Extract the (x, y) coordinate from the center of the cell holding the provided text.  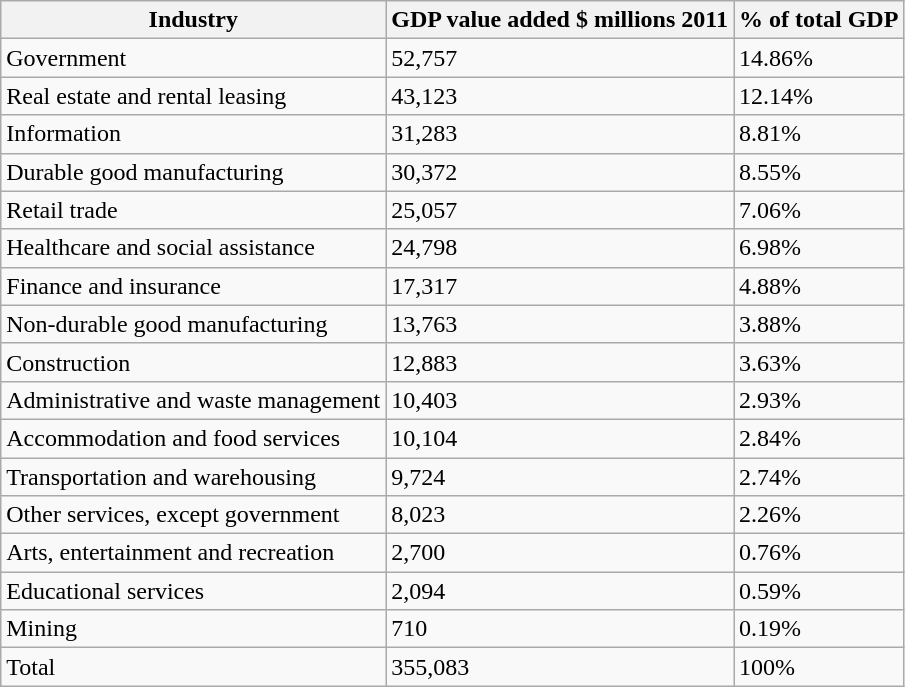
8,023 (560, 515)
GDP value added $ millions 2011 (560, 20)
30,372 (560, 172)
710 (560, 629)
% of total GDP (819, 20)
Arts, entertainment and recreation (194, 553)
Accommodation and food services (194, 438)
Transportation and warehousing (194, 477)
10,403 (560, 400)
2.74% (819, 477)
Educational services (194, 591)
3.88% (819, 324)
Non-durable good manufacturing (194, 324)
17,317 (560, 286)
Government (194, 58)
Information (194, 134)
Healthcare and social assistance (194, 248)
24,798 (560, 248)
Real estate and rental leasing (194, 96)
Retail trade (194, 210)
14.86% (819, 58)
8.55% (819, 172)
Other services, except government (194, 515)
4.88% (819, 286)
Finance and insurance (194, 286)
13,763 (560, 324)
31,283 (560, 134)
2.84% (819, 438)
2.93% (819, 400)
0.76% (819, 553)
52,757 (560, 58)
3.63% (819, 362)
Construction (194, 362)
Mining (194, 629)
355,083 (560, 667)
2,700 (560, 553)
6.98% (819, 248)
9,724 (560, 477)
43,123 (560, 96)
12.14% (819, 96)
Durable good manufacturing (194, 172)
2,094 (560, 591)
12,883 (560, 362)
Total (194, 667)
Industry (194, 20)
10,104 (560, 438)
0.59% (819, 591)
7.06% (819, 210)
8.81% (819, 134)
25,057 (560, 210)
Administrative and waste management (194, 400)
100% (819, 667)
0.19% (819, 629)
2.26% (819, 515)
